Scan for the cell matching the given text and deliver its [X, Y] coordinate at center. 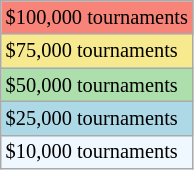
$50,000 tournaments [97, 85]
$100,000 tournaments [97, 17]
$75,000 tournaments [97, 51]
$10,000 tournaments [97, 152]
$25,000 tournaments [97, 118]
